From the cell containing the given text, extract its center point as (X, Y) coordinate. 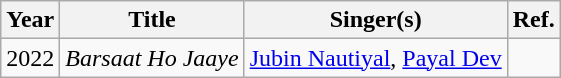
Jubin Nautiyal, Payal Dev (376, 58)
Year (30, 20)
Ref. (534, 20)
Barsaat Ho Jaaye (152, 58)
Title (152, 20)
Singer(s) (376, 20)
2022 (30, 58)
